From the cell containing the given text, extract its center point as [X, Y] coordinate. 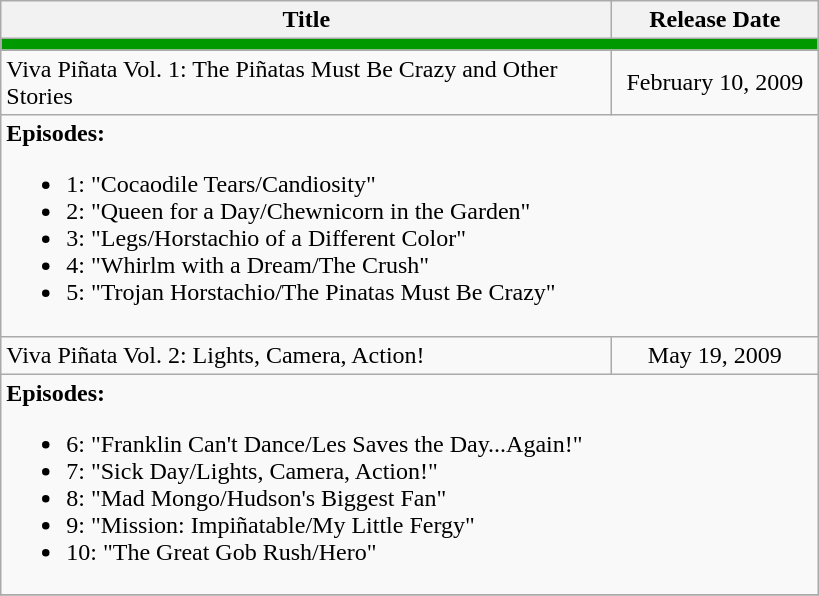
Viva Piñata Vol. 1: The Piñatas Must Be Crazy and Other Stories [306, 82]
Title [306, 20]
Release Date [715, 20]
Viva Piñata Vol. 2: Lights, Camera, Action! [306, 355]
May 19, 2009 [715, 355]
February 10, 2009 [715, 82]
